Identify which cell holds the provided text, then report its (x, y) central coordinate. 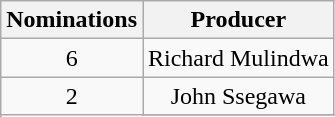
6 (72, 58)
Producer (238, 20)
Nominations (72, 20)
Richard Mulindwa (238, 58)
John Ssegawa (238, 96)
2 (72, 96)
